Return the [X, Y] coordinate for the center point of the cell that contains the specified text.  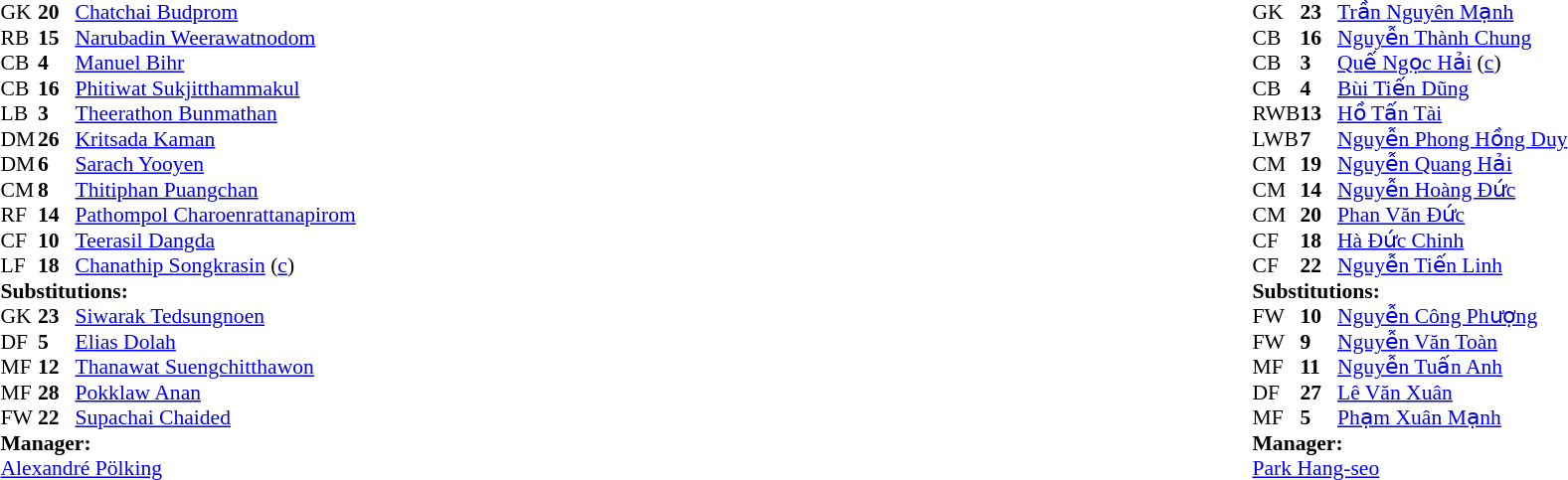
Theerathon Bunmathan [216, 114]
Thitiphan Puangchan [216, 190]
Teerasil Dangda [216, 240]
7 [1318, 139]
13 [1318, 114]
LB [19, 114]
Nguyễn Văn Toàn [1452, 342]
Siwarak Tedsungnoen [216, 317]
Pathompol Charoenrattanapirom [216, 216]
Nguyễn Thành Chung [1452, 38]
Phitiwat Sukjitthammakul [216, 88]
RF [19, 216]
Nguyễn Hoàng Đức [1452, 190]
Supachai Chaided [216, 418]
Lê Văn Xuân [1452, 393]
Elias Dolah [216, 342]
Chanathip Songkrasin (c) [216, 265]
Pokklaw Anan [216, 393]
27 [1318, 393]
Thanawat Suengchitthawon [216, 367]
RWB [1276, 114]
Manuel Bihr [216, 63]
12 [57, 367]
6 [57, 164]
9 [1318, 342]
Nguyễn Tuấn Anh [1452, 367]
26 [57, 139]
Nguyễn Phong Hồng Duy [1452, 139]
LF [19, 265]
Bùi Tiến Dũng [1452, 88]
Nguyễn Công Phượng [1452, 317]
28 [57, 393]
Phạm Xuân Mạnh [1452, 418]
Hà Đức Chinh [1452, 240]
8 [57, 190]
Phan Văn Đức [1452, 216]
Quế Ngọc Hải (c) [1452, 63]
LWB [1276, 139]
Narubadin Weerawatnodom [216, 38]
15 [57, 38]
11 [1318, 367]
Kritsada Kaman [216, 139]
Chatchai Budprom [216, 13]
Nguyễn Tiến Linh [1452, 265]
Sarach Yooyen [216, 164]
19 [1318, 164]
Nguyễn Quang Hải [1452, 164]
RB [19, 38]
Hồ Tấn Tài [1452, 114]
Trần Nguyên Mạnh [1452, 13]
